Determine the [x, y] coordinate at the center of the cell enclosing the given text.  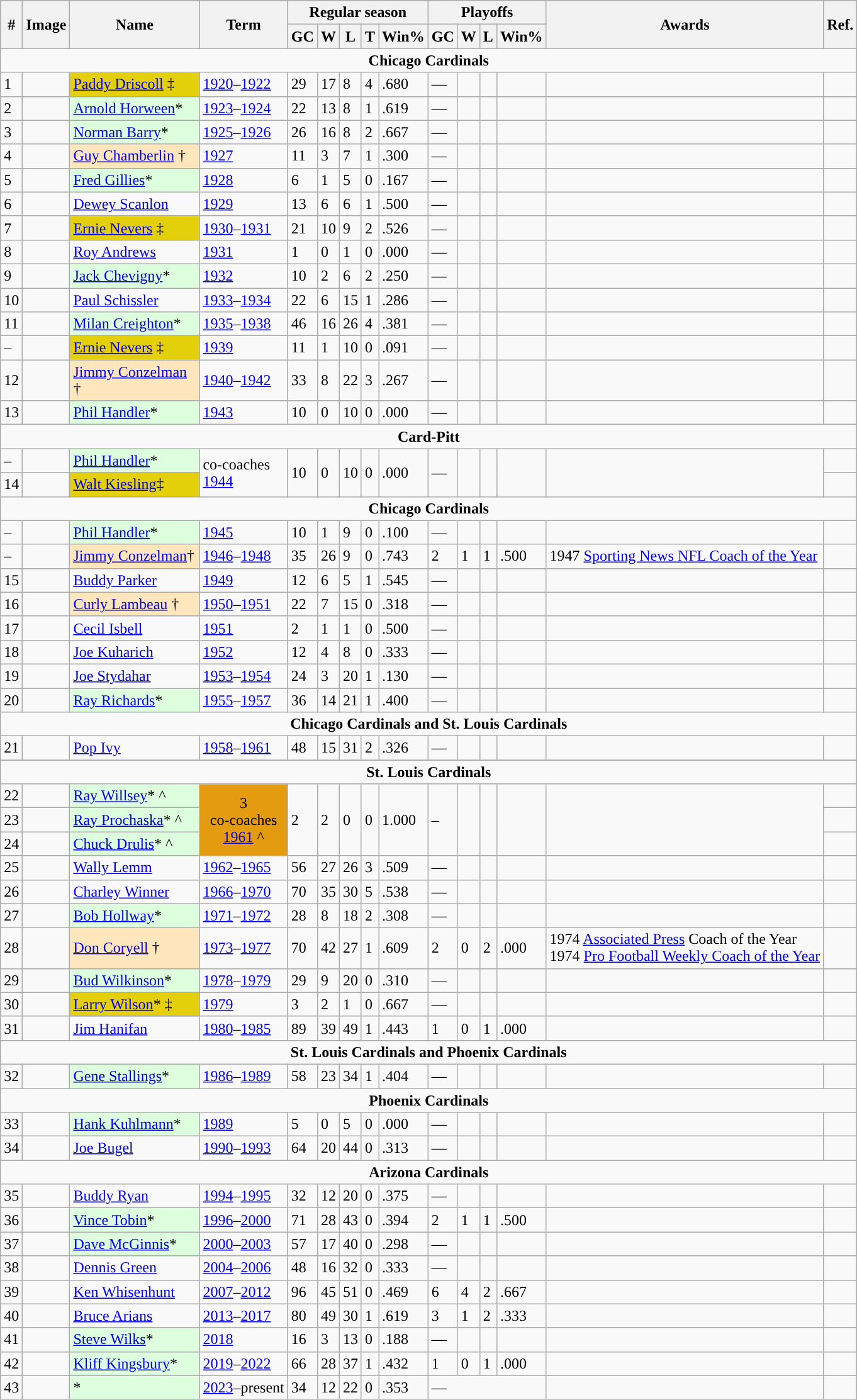
38 [11, 1268]
.680 [404, 84]
Jimmy Conzelman † [135, 380]
Ref. [841, 25]
1933–1934 [244, 300]
1958–1961 [244, 748]
1947 Sporting News NFL Coach of the Year [685, 556]
Vince Tobin* [135, 1220]
Don Coryell † [135, 948]
Guy Chamberlin † [135, 156]
1994–1995 [244, 1196]
Kliff Kingsbury* [135, 1364]
.432 [404, 1364]
.313 [404, 1148]
Chicago Cardinals and St. Louis Cardinals [429, 724]
.609 [404, 948]
.394 [404, 1220]
1952 [244, 652]
1925–1926 [244, 132]
# [11, 25]
1971–1972 [244, 916]
1929 [244, 204]
66 [302, 1364]
Larry Wilson* ‡ [135, 1004]
1996–2000 [244, 1220]
.743 [404, 556]
56 [302, 868]
2000–2003 [244, 1244]
44 [350, 1148]
.353 [404, 1387]
1974 Associated Press Coach of the Year1974 Pro Football Weekly Coach of the Year [685, 948]
Jim Hanifan [135, 1028]
Curly Lambeau † [135, 604]
Dewey Scanlon [135, 204]
* [135, 1387]
Walt Kiesling‡ [135, 484]
Joe Bugel [135, 1148]
71 [302, 1220]
Jack Chevigny* [135, 276]
Chuck Drulis* ^ [135, 844]
.318 [404, 604]
1931 [244, 252]
1951 [244, 628]
Charley Winner [135, 892]
.526 [404, 228]
Paul Schissler [135, 300]
Milan Creighton* [135, 324]
1990–1993 [244, 1148]
.469 [404, 1292]
3 co-coaches1961 ^ [244, 820]
.375 [404, 1196]
1979 [244, 1004]
Pop Ivy [135, 748]
1950–1951 [244, 604]
1989 [244, 1124]
.091 [404, 348]
Jimmy Conzelman† [135, 556]
Wally Lemm [135, 868]
2019–2022 [244, 1364]
Cecil Isbell [135, 628]
Arnold Horween* [135, 108]
Bud Wilkinson* [135, 980]
Paddy Driscoll ‡ [135, 84]
.545 [404, 580]
46 [302, 324]
.298 [404, 1244]
2018 [244, 1340]
.167 [404, 180]
Ray Willsey* ^ [135, 796]
Arizona Cardinals [429, 1172]
Ray Prochaska* ^ [135, 820]
2023–present [244, 1387]
Dennis Green [135, 1268]
Steve Wilks* [135, 1340]
.130 [404, 676]
.404 [404, 1076]
1935–1938 [244, 324]
Regular season [357, 13]
2013–2017 [244, 1316]
Name [135, 25]
.100 [404, 532]
.250 [404, 276]
1945 [244, 532]
80 [302, 1316]
51 [350, 1292]
Hank Kuhlmann* [135, 1124]
Term [244, 25]
Ray Richards* [135, 700]
Ken Whisenhunt [135, 1292]
St. Louis Cardinals [429, 772]
.300 [404, 156]
.509 [404, 868]
2007–2012 [244, 1292]
64 [302, 1148]
Buddy Parker [135, 580]
2004–2006 [244, 1268]
1973–1977 [244, 948]
41 [11, 1340]
45 [328, 1292]
Playoffs [487, 13]
1930–1931 [244, 228]
.310 [404, 980]
1946–1948 [244, 556]
.443 [404, 1028]
1923–1924 [244, 108]
89 [302, 1028]
1943 [244, 413]
1928 [244, 180]
1966–1970 [244, 892]
.381 [404, 324]
25 [11, 868]
.286 [404, 300]
T [370, 36]
1978–1979 [244, 980]
Dave McGinnis* [135, 1244]
.188 [404, 1340]
.538 [404, 892]
Buddy Ryan [135, 1196]
Joe Stydahar [135, 676]
1962–1965 [244, 868]
Bob Hollway* [135, 916]
Image [47, 25]
.326 [404, 748]
Bruce Arians [135, 1316]
57 [302, 1244]
.308 [404, 916]
co-coaches1944 [244, 473]
96 [302, 1292]
St. Louis Cardinals and Phoenix Cardinals [429, 1052]
1927 [244, 156]
.267 [404, 380]
1932 [244, 276]
1949 [244, 580]
1940–1942 [244, 380]
1955–1957 [244, 700]
1953–1954 [244, 676]
1920–1922 [244, 84]
19 [11, 676]
Roy Andrews [135, 252]
1980–1985 [244, 1028]
Joe Kuharich [135, 652]
Card-Pitt [429, 437]
Awards [685, 25]
Norman Barry* [135, 132]
Fred Gillies* [135, 180]
Phoenix Cardinals [429, 1100]
.400 [404, 700]
1939 [244, 348]
1986–1989 [244, 1076]
58 [302, 1076]
1.000 [404, 820]
Gene Stallings* [135, 1076]
